Find where the given text appears and provide that cell's center as (x, y) coordinate. 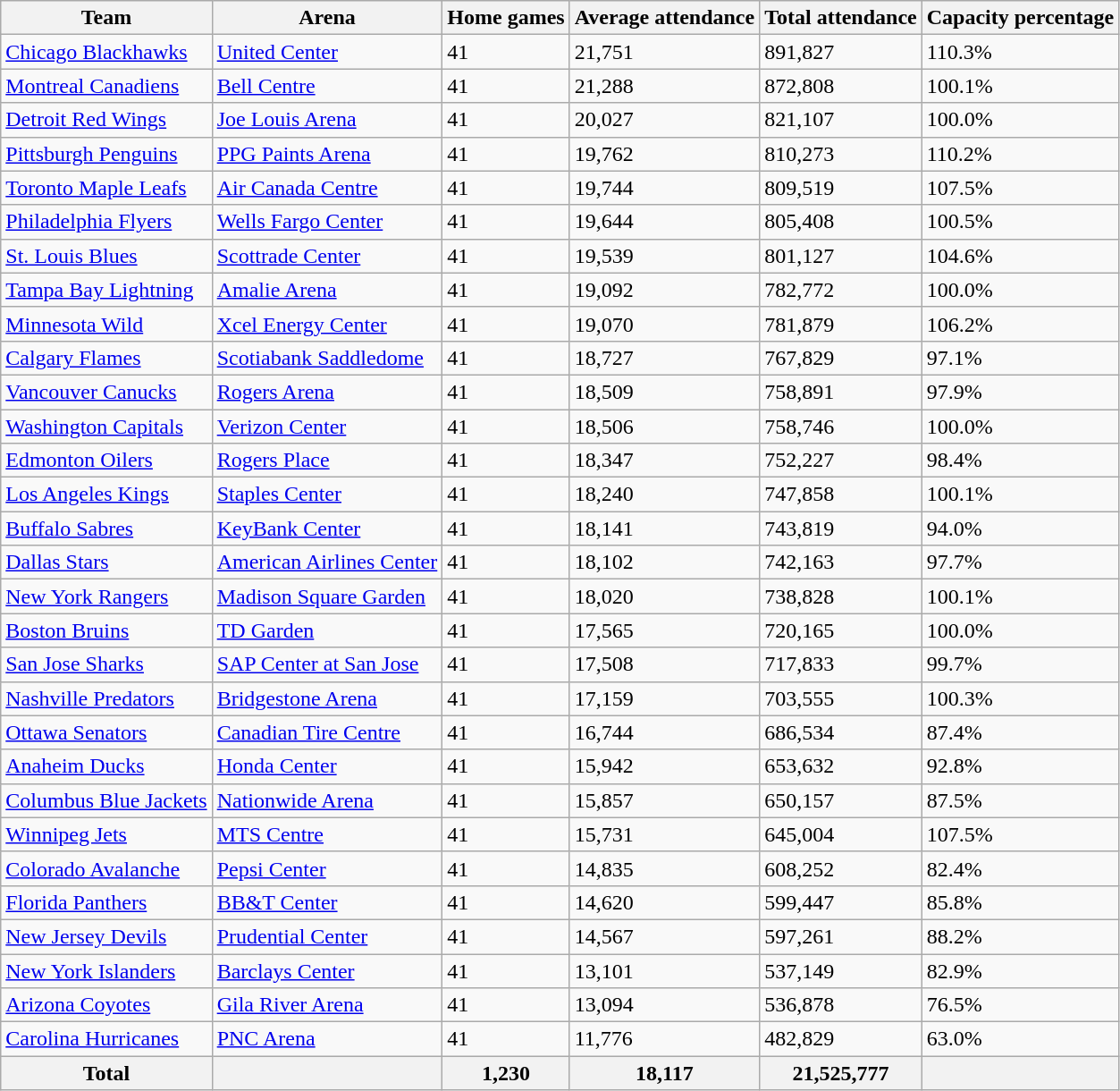
97.7% (1021, 562)
100.5% (1021, 222)
Arizona Coyotes (106, 1005)
Amalie Arena (327, 290)
13,101 (665, 970)
645,004 (841, 834)
Total (106, 1073)
Xcel Energy Center (327, 324)
19,539 (665, 256)
Rogers Arena (327, 392)
Winnipeg Jets (106, 834)
Detroit Red Wings (106, 120)
18,020 (665, 596)
Dallas Stars (106, 562)
98.4% (1021, 461)
18,347 (665, 461)
Montreal Canadiens (106, 86)
Toronto Maple Leafs (106, 188)
767,829 (841, 358)
597,261 (841, 936)
Gila River Arena (327, 1005)
92.8% (1021, 766)
16,744 (665, 732)
703,555 (841, 698)
TD Garden (327, 630)
Nationwide Arena (327, 800)
782,772 (841, 290)
Air Canada Centre (327, 188)
76.5% (1021, 1005)
18,727 (665, 358)
Prudential Center (327, 936)
650,157 (841, 800)
Barclays Center (327, 970)
PNC Arena (327, 1039)
Chicago Blackhawks (106, 52)
19,070 (665, 324)
100.3% (1021, 698)
17,508 (665, 664)
88.2% (1021, 936)
Colorado Avalanche (106, 868)
SAP Center at San Jose (327, 664)
14,567 (665, 936)
13,094 (665, 1005)
Wells Fargo Center (327, 222)
758,891 (841, 392)
19,744 (665, 188)
21,751 (665, 52)
United Center (327, 52)
63.0% (1021, 1039)
MTS Centre (327, 834)
Verizon Center (327, 427)
20,027 (665, 120)
KeyBank Center (327, 529)
891,827 (841, 52)
87.5% (1021, 800)
747,858 (841, 495)
Bell Centre (327, 86)
Team (106, 18)
19,762 (665, 154)
Tampa Bay Lightning (106, 290)
720,165 (841, 630)
110.3% (1021, 52)
758,746 (841, 427)
18,509 (665, 392)
14,620 (665, 902)
Scottrade Center (327, 256)
Pittsburgh Penguins (106, 154)
Average attendance (665, 18)
872,808 (841, 86)
18,141 (665, 529)
17,159 (665, 698)
Home games (506, 18)
104.6% (1021, 256)
653,632 (841, 766)
85.8% (1021, 902)
Vancouver Canucks (106, 392)
110.2% (1021, 154)
Washington Capitals (106, 427)
738,828 (841, 596)
Ottawa Senators (106, 732)
18,240 (665, 495)
New York Islanders (106, 970)
Calgary Flames (106, 358)
810,273 (841, 154)
Rogers Place (327, 461)
18,117 (665, 1073)
97.9% (1021, 392)
821,107 (841, 120)
Anaheim Ducks (106, 766)
99.7% (1021, 664)
Philadelphia Flyers (106, 222)
Arena (327, 18)
BB&T Center (327, 902)
87.4% (1021, 732)
St. Louis Blues (106, 256)
1,230 (506, 1073)
Los Angeles Kings (106, 495)
608,252 (841, 868)
11,776 (665, 1039)
482,829 (841, 1039)
Total attendance (841, 18)
15,731 (665, 834)
Florida Panthers (106, 902)
Columbus Blue Jackets (106, 800)
599,447 (841, 902)
21,525,777 (841, 1073)
Joe Louis Arena (327, 120)
Edmonton Oilers (106, 461)
Nashville Predators (106, 698)
781,879 (841, 324)
536,878 (841, 1005)
18,102 (665, 562)
San Jose Sharks (106, 664)
14,835 (665, 868)
717,833 (841, 664)
17,565 (665, 630)
94.0% (1021, 529)
97.1% (1021, 358)
752,227 (841, 461)
82.9% (1021, 970)
Capacity percentage (1021, 18)
18,506 (665, 427)
New Jersey Devils (106, 936)
686,534 (841, 732)
19,644 (665, 222)
New York Rangers (106, 596)
Staples Center (327, 495)
Honda Center (327, 766)
Minnesota Wild (106, 324)
Madison Square Garden (327, 596)
Buffalo Sabres (106, 529)
82.4% (1021, 868)
PPG Paints Arena (327, 154)
106.2% (1021, 324)
743,819 (841, 529)
742,163 (841, 562)
Canadian Tire Centre (327, 732)
Bridgestone Arena (327, 698)
15,857 (665, 800)
Carolina Hurricanes (106, 1039)
21,288 (665, 86)
Boston Bruins (106, 630)
805,408 (841, 222)
809,519 (841, 188)
Scotiabank Saddledome (327, 358)
Pepsi Center (327, 868)
American Airlines Center (327, 562)
537,149 (841, 970)
15,942 (665, 766)
801,127 (841, 256)
19,092 (665, 290)
